Output the (X, Y) coordinate of the center of the cell containing the given text.  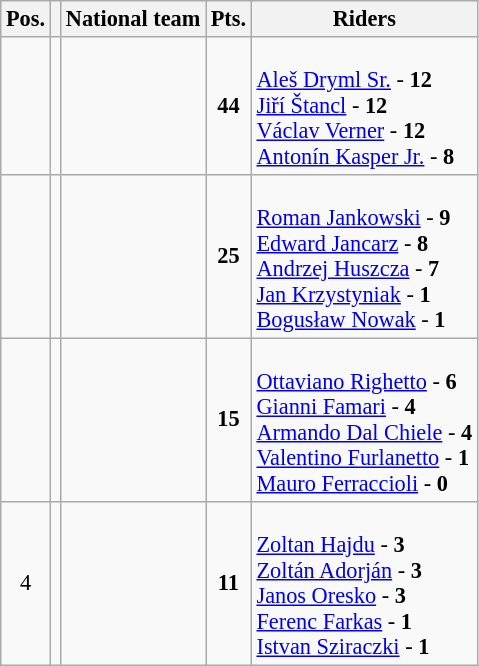
Aleš Dryml Sr. - 12 Jiří Štancl - 12 Václav Verner - 12 Antonín Kasper Jr. - 8 (364, 106)
Pts. (229, 19)
44 (229, 106)
15 (229, 420)
National team (134, 19)
11 (229, 582)
Roman Jankowski - 9 Edward Jancarz - 8 Andrzej Huszcza - 7 Jan Krzystyniak - 1 Bogusław Nowak - 1 (364, 256)
Pos. (26, 19)
Riders (364, 19)
Zoltan Hajdu - 3 Zoltán Adorján - 3 Janos Oresko - 3 Ferenc Farkas - 1 Istvan Sziraczki - 1 (364, 582)
Ottaviano Righetto - 6 Gianni Famari - 4 Armando Dal Chiele - 4 Valentino Furlanetto - 1 Mauro Ferraccioli - 0 (364, 420)
25 (229, 256)
4 (26, 582)
